Find where the given text appears and provide that cell's center as (x, y) coordinate. 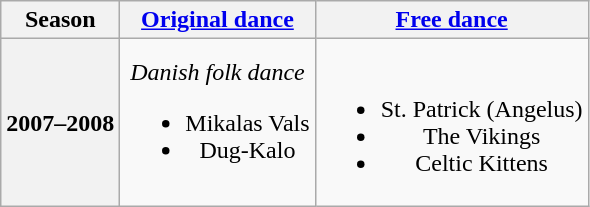
Original dance (218, 20)
Free dance (452, 20)
St. Patrick (Angelus) The Vikings Celtic Kittens (452, 122)
Season (60, 20)
2007–2008 (60, 122)
Danish folk danceMikalas Vals Dug-Kalo (218, 122)
